From the cell containing the given text, extract its center point as (X, Y) coordinate. 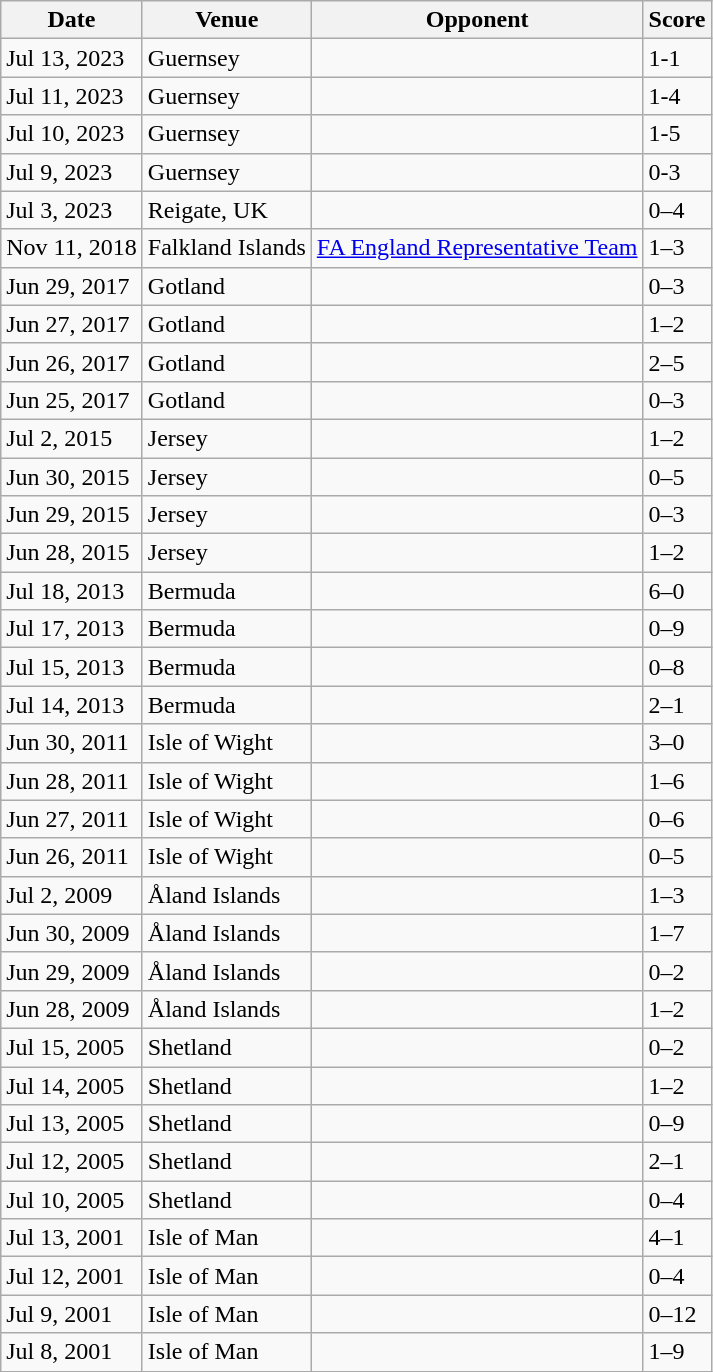
1–9 (677, 1352)
Opponent (477, 20)
Jul 18, 2013 (72, 591)
Jul 13, 2005 (72, 1124)
Jun 26, 2011 (72, 857)
Jun 30, 2015 (72, 477)
Reigate, UK (226, 210)
Jul 2, 2015 (72, 438)
1-1 (677, 58)
Jul 9, 2023 (72, 172)
Jun 28, 2011 (72, 781)
Jul 9, 2001 (72, 1314)
Jul 13, 2023 (72, 58)
0-3 (677, 172)
Jul 3, 2023 (72, 210)
Jul 12, 2005 (72, 1162)
Jun 28, 2009 (72, 1009)
Date (72, 20)
1–6 (677, 781)
Jul 13, 2001 (72, 1238)
Jun 27, 2017 (72, 324)
Jul 10, 2023 (72, 134)
0–8 (677, 667)
Jun 25, 2017 (72, 400)
0–12 (677, 1314)
Nov 11, 2018 (72, 248)
1-5 (677, 134)
Jul 8, 2001 (72, 1352)
1–7 (677, 933)
Jul 10, 2005 (72, 1200)
1-4 (677, 96)
Falkland Islands (226, 248)
Jun 29, 2009 (72, 971)
Jul 15, 2005 (72, 1047)
Jul 14, 2005 (72, 1085)
Jul 15, 2013 (72, 667)
Jun 29, 2015 (72, 515)
2–5 (677, 362)
0–6 (677, 819)
Jul 14, 2013 (72, 705)
Jul 11, 2023 (72, 96)
4–1 (677, 1238)
Jun 27, 2011 (72, 819)
Jul 2, 2009 (72, 895)
Jun 26, 2017 (72, 362)
3–0 (677, 743)
Jun 28, 2015 (72, 553)
Jun 29, 2017 (72, 286)
Jul 12, 2001 (72, 1276)
Venue (226, 20)
Score (677, 20)
Jul 17, 2013 (72, 629)
Jun 30, 2011 (72, 743)
6–0 (677, 591)
Jun 30, 2009 (72, 933)
FA England Representative Team (477, 248)
